Return the [X, Y] coordinate for the center point of the cell that contains the specified text.  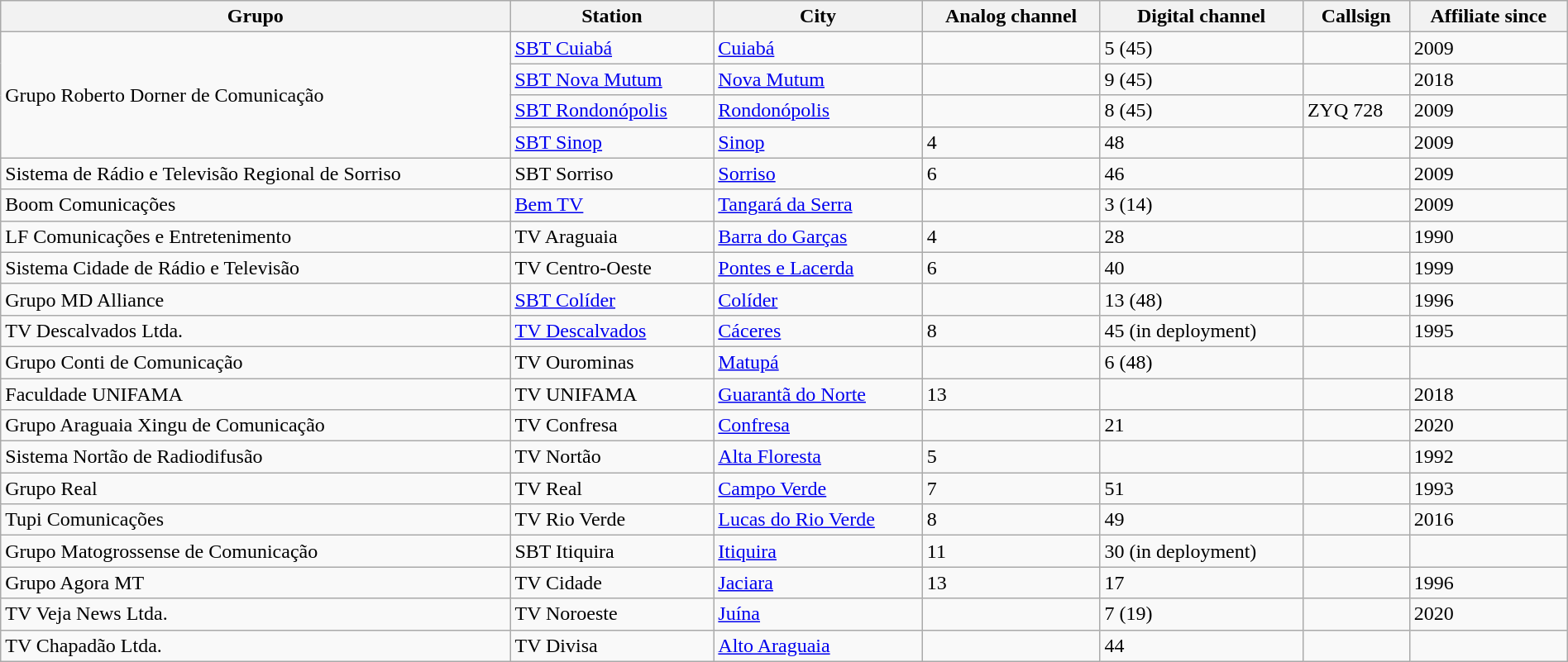
Tupi Comunicações [256, 520]
Faculdade UNIFAMA [256, 394]
SBT Nova Mutum [612, 79]
40 [1201, 268]
Cáceres [818, 331]
3 (14) [1201, 205]
5 (45) [1201, 48]
8 (45) [1201, 111]
TV Ourominas [612, 362]
Affiliate since [1489, 17]
TV UNIFAMA [612, 394]
Alta Floresta [818, 457]
1995 [1489, 331]
1992 [1489, 457]
30 (in deployment) [1201, 551]
Jaciara [818, 583]
SBT Sinop [612, 142]
Rondonópolis [818, 111]
Pontes e Lacerda [818, 268]
49 [1201, 520]
Campo Verde [818, 488]
Confresa [818, 426]
SBT Itiquira [612, 551]
Grupo Matogrossense de Comunicação [256, 551]
SBT Colíder [612, 299]
Grupo Conti de Comunicação [256, 362]
Juína [818, 614]
SBT Cuiabá [612, 48]
Barra do Garças [818, 236]
44 [1201, 645]
Bem TV [612, 205]
LF Comunicações e Entretenimento [256, 236]
Sistema Nortão de Radiodifusão [256, 457]
Grupo Araguaia Xingu de Comunicação [256, 426]
51 [1201, 488]
Matupá [818, 362]
ZYQ 728 [1356, 111]
1993 [1489, 488]
City [818, 17]
Sistema de Rádio e Televisão Regional de Sorriso [256, 174]
TV Rio Verde [612, 520]
Guarantã do Norte [818, 394]
SBT Sorriso [612, 174]
Sistema Cidade de Rádio e Televisão [256, 268]
Digital channel [1201, 17]
28 [1201, 236]
1990 [1489, 236]
Lucas do Rio Verde [818, 520]
TV Descalvados [612, 331]
Boom Comunicações [256, 205]
TV Noroeste [612, 614]
TV Confresa [612, 426]
TV Nortão [612, 457]
Grupo Roberto Dorner de Comunicação [256, 95]
7 (19) [1201, 614]
Callsign [1356, 17]
6 (48) [1201, 362]
TV Cidade [612, 583]
TV Chapadão Ltda. [256, 645]
TV Real [612, 488]
48 [1201, 142]
Colíder [818, 299]
Grupo Agora MT [256, 583]
Nova Mutum [818, 79]
Analog channel [1011, 17]
TV Descalvados Ltda. [256, 331]
1999 [1489, 268]
TV Veja News Ltda. [256, 614]
11 [1011, 551]
Itiquira [818, 551]
Alto Araguaia [818, 645]
Grupo MD Alliance [256, 299]
9 (45) [1201, 79]
TV Araguaia [612, 236]
17 [1201, 583]
Grupo [256, 17]
SBT Rondonópolis [612, 111]
45 (in deployment) [1201, 331]
Tangará da Serra [818, 205]
2016 [1489, 520]
Grupo Real [256, 488]
5 [1011, 457]
Sinop [818, 142]
13 (48) [1201, 299]
Cuiabá [818, 48]
7 [1011, 488]
TV Divisa [612, 645]
Station [612, 17]
TV Centro-Oeste [612, 268]
Sorriso [818, 174]
21 [1201, 426]
46 [1201, 174]
